Detect which cell encompasses the target text, then output its (X, Y) center coordinate. 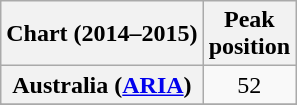
Peakposition (249, 34)
Chart (2014–2015) (102, 34)
Australia (ARIA) (102, 85)
52 (249, 85)
